Provide the (x, y) coordinate of the cell's center where the given text is located.  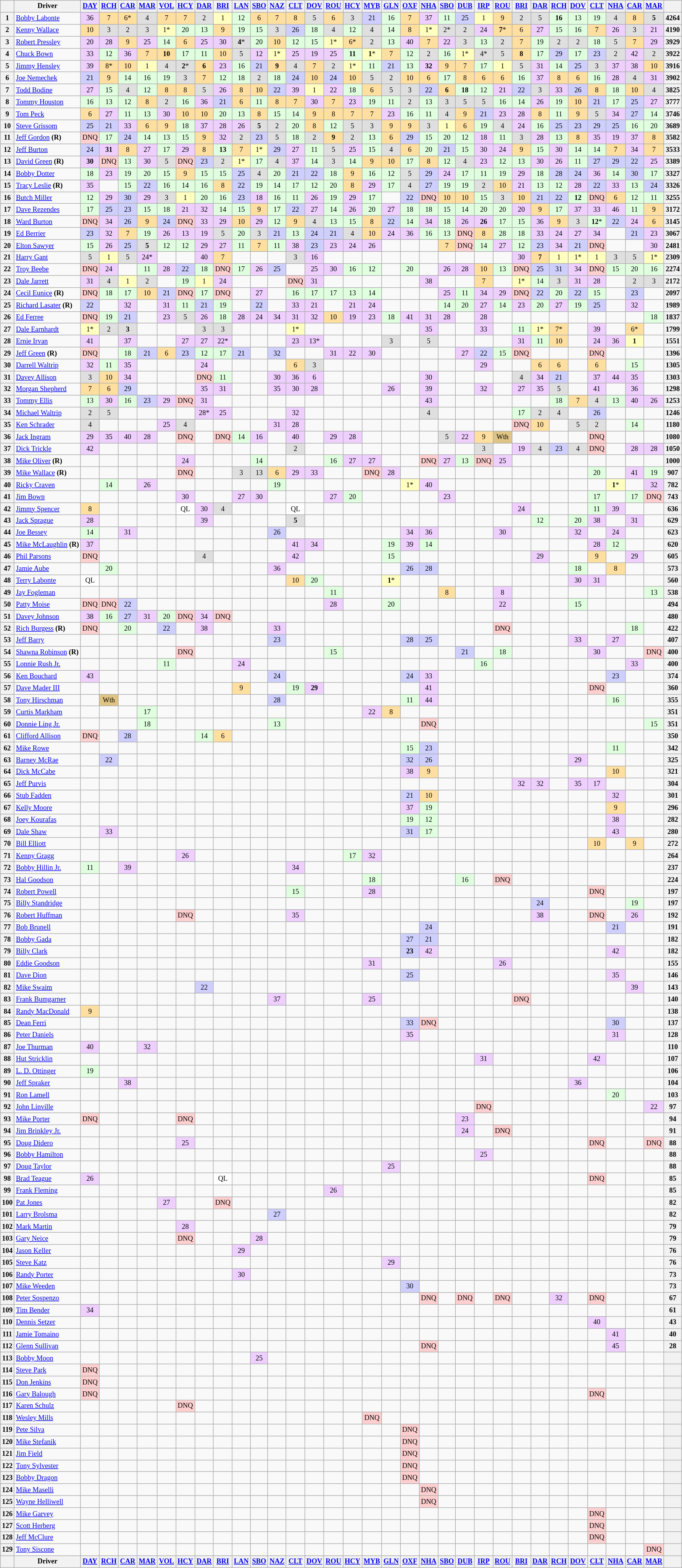
Steve Grissom (47, 126)
28* (204, 413)
68 (8, 820)
Joe Bessey (47, 533)
105 (8, 1263)
59 (8, 712)
374 (673, 676)
407 (673, 640)
Morgan Shepherd (47, 389)
2309 (673, 258)
1303 (673, 377)
Mike Wallace (R) (47, 473)
Mike Porter (47, 1119)
2481 (673, 246)
Bobby Dotter (47, 174)
Patty Moise (47, 604)
3145 (673, 222)
272 (673, 844)
Stub Fadden (47, 796)
743 (673, 497)
1837 (673, 317)
237 (673, 868)
Larry Brolsma (47, 1215)
Jay Fogleman (47, 593)
L. D. Ottinger (47, 1071)
Wayne Helliwell (47, 1502)
3533 (673, 150)
Scott Herberg (47, 1526)
62 (8, 748)
Donnie Ling Jr. (47, 724)
87 (8, 1047)
86 (8, 1035)
Tony Siscone (47, 1550)
Ed Berrier (47, 233)
51 (8, 617)
Jack Ingram (47, 437)
Ward Burton (47, 222)
1000 (673, 461)
782 (673, 485)
191 (673, 928)
Davey Johnson (47, 617)
125 (8, 1502)
Lonnie Rush Jr. (47, 665)
Mike Rowe (47, 748)
122 (8, 1466)
77 (8, 928)
53 (8, 640)
Richard Lasater (R) (47, 305)
Jimmy Spencer (47, 509)
143 (673, 987)
Dave Dion (47, 975)
4190 (673, 31)
1180 (673, 425)
Bobby Moon (47, 1358)
78 (8, 939)
3582 (673, 138)
89 (8, 1071)
Jeff McClure (47, 1537)
1246 (673, 413)
118 (8, 1418)
Dale Jarrett (47, 282)
126 (8, 1514)
52 (8, 629)
Mike Stefanik (47, 1442)
2097 (673, 294)
Troy Beebe (47, 269)
102 (8, 1227)
114 (8, 1370)
Jeff Gordon (R) (47, 138)
Todd Bodine (47, 90)
60 (8, 724)
Tom Peck (47, 114)
Barney McRae (47, 760)
Hut Stricklin (47, 1059)
Dave Mader III (47, 688)
Shawna Robinson (R) (47, 652)
58 (8, 700)
1799 (673, 330)
75 (8, 903)
84 (8, 1011)
96 (8, 1155)
Dick McCabe (47, 772)
99 (8, 1191)
282 (673, 820)
325 (673, 760)
Hal Goodson (47, 880)
123 (8, 1478)
Jim Bown (47, 497)
301 (673, 796)
55 (8, 665)
Jimmy Hensley (47, 66)
98 (8, 1179)
Doug Taylor (47, 1167)
David Green (R) (47, 162)
124 (8, 1490)
Phil Parsons (47, 557)
Dean Ferri (47, 1023)
Karen Schulz (47, 1406)
Jeff Spraker (47, 1083)
Ricky Craven (47, 485)
Harry Gant (47, 258)
605 (673, 557)
3922 (673, 54)
63 (8, 760)
74 (8, 892)
Joe Nemechek (47, 78)
1253 (673, 401)
71 (8, 856)
494 (673, 604)
101 (8, 1215)
Kenny Gragg (47, 856)
304 (673, 784)
4264 (673, 18)
109 (8, 1310)
49 (8, 593)
John Linville (47, 1107)
Robert Pressley (47, 42)
Robert Huffman (47, 916)
3389 (673, 162)
Peter Daniels (47, 1035)
137 (673, 1023)
Jeff Purvis (47, 784)
92 (8, 1107)
Chuck Bown (47, 54)
Peter Sospenzo (47, 1299)
Rich Burgess (R) (47, 629)
Mike Weeden (47, 1286)
69 (8, 832)
3067 (673, 233)
119 (8, 1430)
Ed Ferree (47, 317)
573 (673, 568)
Jeff Burton (47, 150)
Ernie Irvan (47, 341)
1396 (673, 353)
Dennis Setzer (47, 1322)
Bob Brunell (47, 928)
1298 (673, 389)
Mike McLaughlin (R) (47, 545)
360 (673, 688)
Darrell Waltrip (47, 365)
3825 (673, 90)
3746 (673, 114)
264 (673, 856)
22* (223, 341)
65 (8, 784)
50 (8, 604)
Gary Neice (47, 1238)
Eddie Goodson (47, 964)
140 (673, 1000)
Randy Porter (47, 1274)
629 (673, 521)
117 (8, 1406)
Pete Silva (47, 1430)
Jack Sprague (47, 521)
Doug Didero (47, 1143)
127 (8, 1526)
129 (8, 1550)
Curtis Markham (47, 712)
48 (8, 581)
3172 (673, 210)
Bill Elliott (47, 844)
620 (673, 545)
Joe Thurman (47, 1047)
422 (673, 629)
280 (673, 832)
Billy Standridge (47, 903)
636 (673, 509)
Glenn Sullivan (47, 1346)
342 (673, 748)
112 (8, 1346)
Davey Allison (47, 377)
Tracy Leslie (R) (47, 185)
Mike Oliver (R) (47, 461)
116 (8, 1394)
1989 (673, 305)
121 (8, 1454)
Elton Sawyer (47, 246)
3689 (673, 126)
Butch Miller (47, 198)
Gary Balough (47, 1394)
Kelly Moore (47, 808)
Dale Earnhardt (47, 330)
66 (8, 796)
Dave Rezendes (47, 210)
Dick Trickle (47, 449)
95 (8, 1143)
2172 (673, 282)
Ron Lamell (47, 1095)
83 (8, 1000)
623 (673, 533)
Ken Schrader (47, 425)
Frank Bumgarner (47, 1000)
Tommy Ellis (47, 401)
Jeff Barry (47, 640)
80 (8, 964)
146 (673, 975)
Steve Katz (47, 1263)
Mark Martin (47, 1227)
907 (673, 473)
Bobby Dragon (47, 1478)
355 (673, 700)
115 (8, 1382)
24* (147, 258)
13* (314, 341)
93 (8, 1119)
Ken Bouchard (47, 676)
54 (8, 652)
Robert Powell (47, 892)
2274 (673, 269)
1305 (673, 365)
Brad Teague (47, 1179)
Mike Swaim (47, 987)
Wesley Mills (47, 1418)
296 (673, 808)
Jason Keller (47, 1251)
Kenny Wallace (47, 31)
Jeff Green (R) (47, 353)
Dale Shaw (47, 832)
350 (673, 736)
Randy MacDonald (47, 1011)
70 (8, 844)
Jim Brinkley Jr. (47, 1131)
113 (8, 1358)
Pat Jones (47, 1203)
12* (597, 222)
3777 (673, 102)
90 (8, 1083)
Clifford Allison (47, 736)
192 (673, 916)
111 (8, 1335)
1050 (673, 449)
Michael Waltrip (47, 413)
Bobby Labonte (47, 18)
3326 (673, 185)
64 (8, 772)
Jamie Aube (47, 568)
Terry Labonte (47, 581)
8* (109, 66)
138 (673, 1011)
Steve Park (47, 1370)
108 (8, 1299)
Bobby Hillin Jr. (47, 868)
321 (673, 772)
155 (673, 964)
81 (8, 975)
Tony Sylvester (47, 1466)
Bobby Gada (47, 939)
1080 (673, 437)
Mike Maselli (47, 1490)
Bobby Hamilton (47, 1155)
560 (673, 581)
Jim Field (47, 1454)
480 (673, 617)
Tony Hirschman (47, 700)
538 (673, 593)
57 (8, 688)
Joey Kourafas (47, 820)
1551 (673, 341)
100 (8, 1203)
47 (8, 568)
Frank Fleming (47, 1191)
3255 (673, 198)
120 (8, 1442)
Billy Clark (47, 951)
3902 (673, 78)
3916 (673, 66)
Jamie Tomaino (47, 1335)
Cecil Eunice (R) (47, 294)
3327 (673, 174)
Tim Bender (47, 1310)
Don Jenkins (47, 1382)
Tommy Houston (47, 102)
224 (673, 880)
72 (8, 868)
3929 (673, 42)
Mike Garvey (47, 1514)
56 (8, 676)
